From the cell containing the given text, extract its center point as [x, y] coordinate. 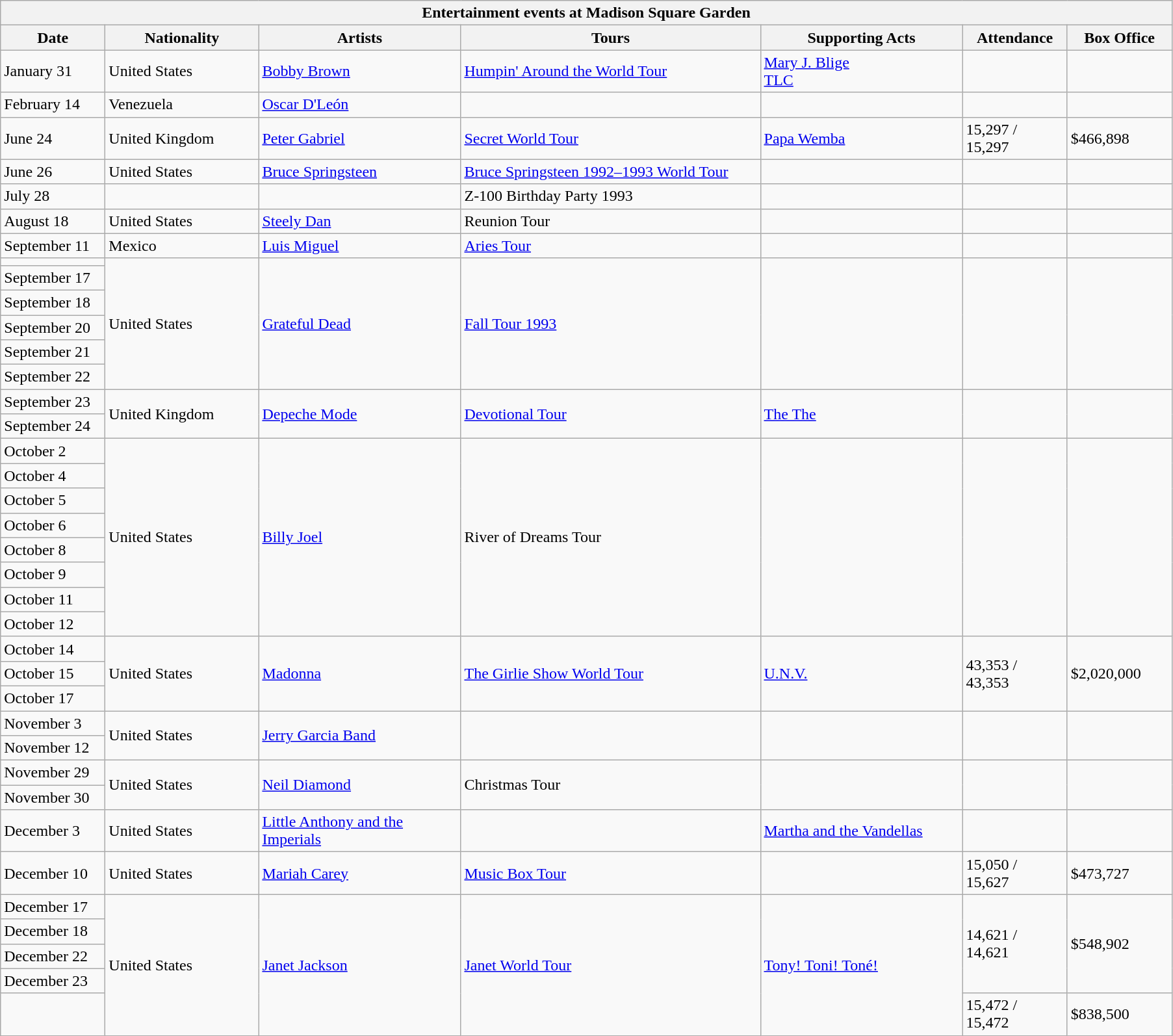
Jerry Garcia Band [360, 736]
September 23 [53, 402]
15,297 / 15,297 [1015, 138]
Billy Joel [360, 537]
Oscar D'León [360, 105]
Artists [360, 38]
June 24 [53, 138]
Box Office [1119, 38]
Steely Dan [360, 221]
Mariah Carey [360, 874]
43,353 / 43,353 [1015, 673]
Martha and the Vandellas [862, 831]
Humpin' Around the World Tour [611, 71]
Depeche Mode [360, 414]
Fall Tour 1993 [611, 324]
Supporting Acts [862, 38]
Peter Gabriel [360, 138]
Mary J. BligeTLC [862, 71]
September 20 [53, 327]
The The [862, 414]
September 24 [53, 426]
$466,898 [1119, 138]
September 11 [53, 246]
June 26 [53, 172]
October 8 [53, 550]
October 14 [53, 649]
Madonna [360, 673]
Janet Jackson [360, 965]
November 30 [53, 797]
Entertainment events at Madison Square Garden [586, 13]
Bruce Springsteen 1992–1993 World Tour [611, 172]
$838,500 [1119, 1014]
Luis Miguel [360, 246]
Grateful Dead [360, 324]
Music Box Tour [611, 874]
October 9 [53, 575]
August 18 [53, 221]
$473,727 [1119, 874]
February 14 [53, 105]
Z-100 Birthday Party 1993 [611, 196]
River of Dreams Tour [611, 537]
September 21 [53, 352]
November 3 [53, 723]
Bruce Springsteen [360, 172]
Date [53, 38]
Devotional Tour [611, 414]
Reunion Tour [611, 221]
U.N.V. [862, 673]
Tony! Toni! Toné! [862, 965]
October 6 [53, 525]
December 18 [53, 931]
September 18 [53, 302]
November 12 [53, 748]
November 29 [53, 773]
The Girlie Show World Tour [611, 673]
December 10 [53, 874]
October 15 [53, 673]
October 11 [53, 599]
$2,020,000 [1119, 673]
14,621 / 14,621 [1015, 944]
Venezuela [182, 105]
Bobby Brown [360, 71]
September 22 [53, 377]
15,050 / 15,627 [1015, 874]
October 17 [53, 698]
December 17 [53, 907]
July 28 [53, 196]
Neil Diamond [360, 785]
15,472 / 15,472 [1015, 1014]
January 31 [53, 71]
December 23 [53, 981]
October 2 [53, 451]
Nationality [182, 38]
Janet World Tour [611, 965]
Attendance [1015, 38]
Tours [611, 38]
Little Anthony and the Imperials [360, 831]
Papa Wemba [862, 138]
Secret World Tour [611, 138]
Mexico [182, 246]
September 17 [53, 278]
December 3 [53, 831]
October 4 [53, 476]
October 12 [53, 624]
December 22 [53, 956]
Christmas Tour [611, 785]
$548,902 [1119, 944]
October 5 [53, 500]
Aries Tour [611, 246]
